From the cell containing the given text, extract its center point as [X, Y] coordinate. 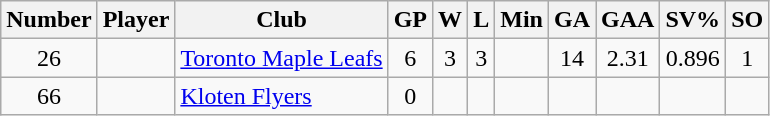
SO [748, 20]
Toronto Maple Leafs [282, 58]
Number [49, 20]
0.896 [693, 58]
66 [49, 96]
2.31 [628, 58]
Kloten Flyers [282, 96]
26 [49, 58]
0 [410, 96]
14 [572, 58]
SV% [693, 20]
Min [522, 20]
GP [410, 20]
W [450, 20]
Club [282, 20]
Player [136, 20]
L [482, 20]
1 [748, 58]
6 [410, 58]
GA [572, 20]
GAA [628, 20]
